Return [X, Y] of the center of cell containing provided text 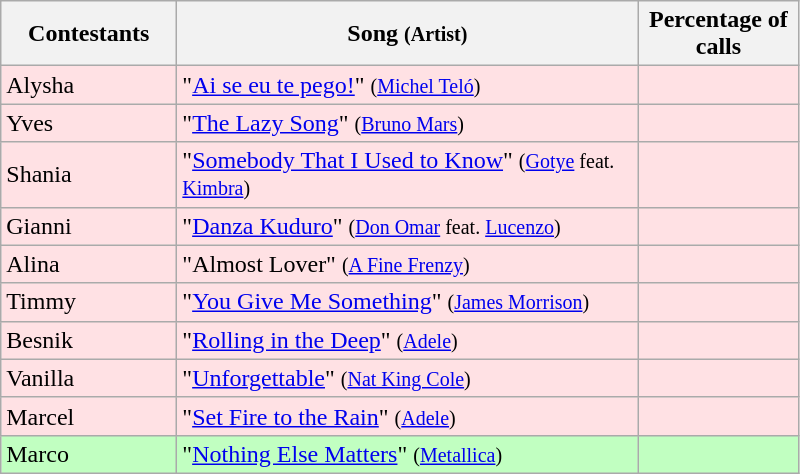
"Almost Lover" (A Fine Frenzy) [408, 264]
Marcel [89, 416]
Gianni [89, 226]
"Nothing Else Matters" (Metallica) [408, 454]
"Set Fire to the Rain" (Adele) [408, 416]
Besnik [89, 340]
Yves [89, 123]
"Unforgettable" (Nat King Cole) [408, 378]
Shania [89, 174]
Vanilla [89, 378]
"Somebody That I Used to Know" (Gotye feat. Kimbra) [408, 174]
"You Give Me Something" (James Morrison) [408, 302]
"Rolling in the Deep" (Adele) [408, 340]
Marco [89, 454]
"The Lazy Song" (Bruno Mars) [408, 123]
Alina [89, 264]
"Danza Kuduro" (Don Omar feat. Lucenzo) [408, 226]
Percentage of calls [718, 34]
"Ai se eu te pego!" (Michel Teló) [408, 85]
Timmy [89, 302]
Alysha [89, 85]
Song (Artist) [408, 34]
Contestants [89, 34]
